Determine the [X, Y] coordinate at the center of the cell enclosing the given text.  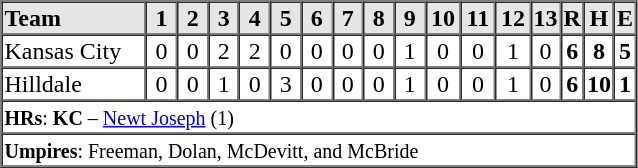
E [625, 18]
7 [348, 18]
12 [512, 18]
Team [74, 18]
13 [546, 18]
11 [478, 18]
Kansas City [74, 50]
9 [410, 18]
Umpires: Freeman, Dolan, McDevitt, and McBride [319, 150]
R [572, 18]
4 [254, 18]
HRs: KC – Newt Joseph (1) [319, 116]
H [599, 18]
Hilldale [74, 84]
